Scan for the cell matching the given text and deliver its [x, y] coordinate at center. 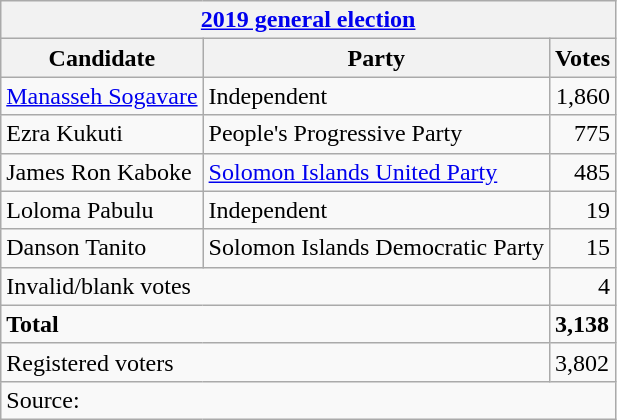
Candidate [102, 58]
Loloma Pabulu [102, 210]
Invalid/blank votes [276, 286]
Source: [308, 400]
485 [582, 172]
James Ron Kaboke [102, 172]
775 [582, 134]
People's Progressive Party [376, 134]
3,138 [582, 324]
Manasseh Sogavare [102, 96]
Danson Tanito [102, 248]
15 [582, 248]
1,860 [582, 96]
Total [276, 324]
Solomon Islands Democratic Party [376, 248]
Registered voters [276, 362]
19 [582, 210]
3,802 [582, 362]
Solomon Islands United Party [376, 172]
4 [582, 286]
Ezra Kukuti [102, 134]
2019 general election [308, 20]
Votes [582, 58]
Party [376, 58]
